Identify which cell holds the provided text, then report its [X, Y] central coordinate. 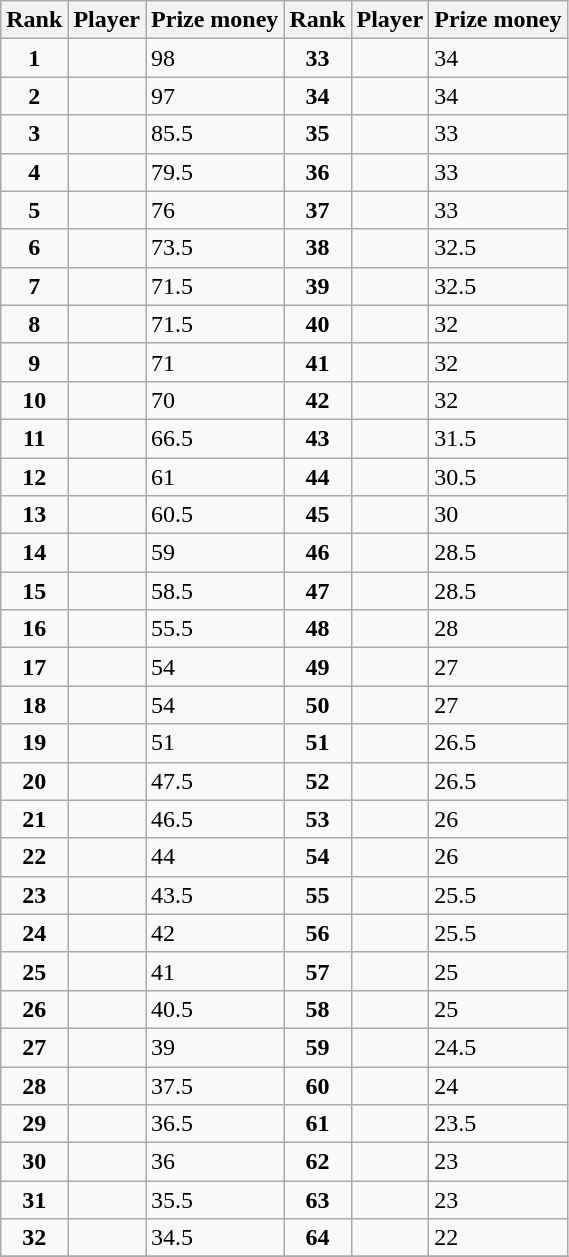
57 [318, 971]
85.5 [215, 134]
4 [34, 172]
64 [318, 1238]
71 [215, 362]
2 [34, 96]
55.5 [215, 629]
46 [318, 553]
97 [215, 96]
18 [34, 705]
3 [34, 134]
34.5 [215, 1238]
98 [215, 58]
40.5 [215, 1009]
40 [318, 324]
7 [34, 286]
58 [318, 1009]
60.5 [215, 515]
58.5 [215, 591]
38 [318, 248]
24.5 [498, 1047]
62 [318, 1162]
9 [34, 362]
36.5 [215, 1124]
60 [318, 1085]
11 [34, 438]
53 [318, 819]
76 [215, 210]
15 [34, 591]
66.5 [215, 438]
10 [34, 400]
73.5 [215, 248]
63 [318, 1200]
21 [34, 819]
19 [34, 743]
50 [318, 705]
35.5 [215, 1200]
43.5 [215, 895]
56 [318, 933]
23.5 [498, 1124]
1 [34, 58]
52 [318, 781]
47 [318, 591]
35 [318, 134]
14 [34, 553]
16 [34, 629]
37 [318, 210]
13 [34, 515]
5 [34, 210]
37.5 [215, 1085]
29 [34, 1124]
55 [318, 895]
20 [34, 781]
30.5 [498, 477]
45 [318, 515]
49 [318, 667]
46.5 [215, 819]
31 [34, 1200]
48 [318, 629]
31.5 [498, 438]
6 [34, 248]
43 [318, 438]
79.5 [215, 172]
8 [34, 324]
47.5 [215, 781]
17 [34, 667]
70 [215, 400]
12 [34, 477]
